Extract the (x, y) coordinate from the center of the cell holding the provided text.  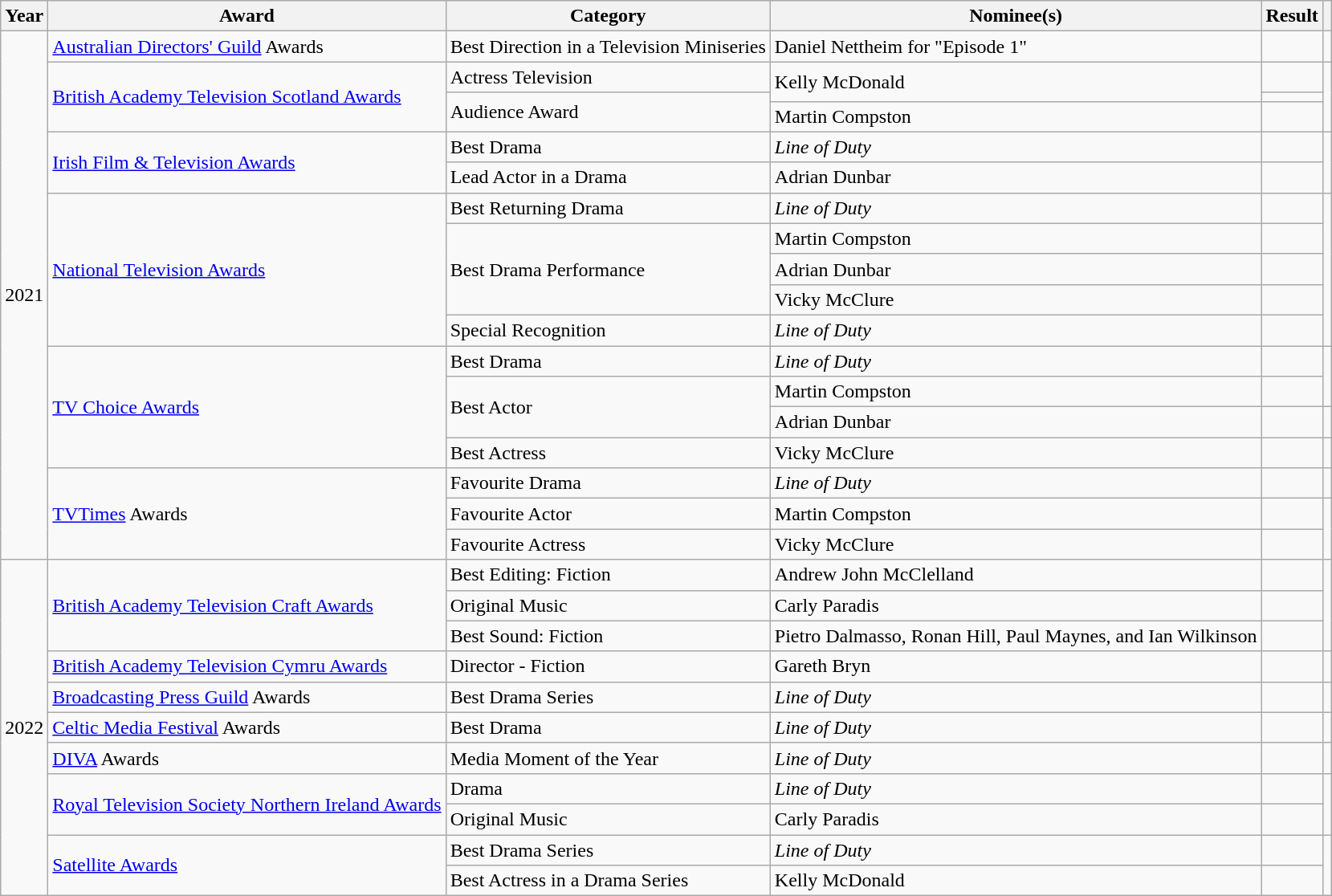
DIVA Awards (247, 758)
Nominee(s) (1016, 16)
Irish Film & Television Awards (247, 162)
2022 (24, 727)
National Television Awards (247, 269)
Australian Directors' Guild Awards (247, 47)
Broadcasting Press Guild Awards (247, 697)
Best Editing: Fiction (608, 575)
Award (247, 16)
Best Drama Performance (608, 269)
TVTimes Awards (247, 514)
Actress Television (608, 77)
Media Moment of the Year (608, 758)
Satellite Awards (247, 865)
Audience Award (608, 112)
Favourite Actress (608, 544)
2021 (24, 295)
British Academy Television Craft Awards (247, 605)
Gareth Bryn (1016, 666)
Special Recognition (608, 330)
Andrew John McClelland (1016, 575)
Category (608, 16)
Best Actress in a Drama Series (608, 881)
Celtic Media Festival Awards (247, 727)
Best Actor (608, 407)
Lead Actor in a Drama (608, 177)
British Academy Television Scotland Awards (247, 96)
Drama (608, 788)
Best Actress (608, 453)
British Academy Television Cymru Awards (247, 666)
Royal Television Society Northern Ireland Awards (247, 804)
Best Sound: Fiction (608, 636)
Pietro Dalmasso, Ronan Hill, Paul Maynes, and Ian Wilkinson (1016, 636)
Year (24, 16)
Best Returning Drama (608, 208)
TV Choice Awards (247, 406)
Favourite Drama (608, 483)
Daniel Nettheim for "Episode 1" (1016, 47)
Director - Fiction (608, 666)
Result (1292, 16)
Favourite Actor (608, 514)
Best Direction in a Television Miniseries (608, 47)
